Pinpoint the cell where the given text exists, returning its [X, Y] midpoint coordinate. 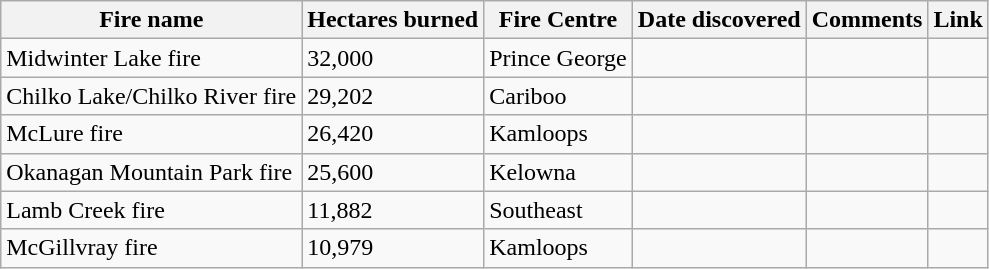
Chilko Lake/Chilko River fire [152, 96]
Kelowna [558, 172]
Comments [867, 20]
Okanagan Mountain Park fire [152, 172]
32,000 [393, 58]
Southeast [558, 210]
10,979 [393, 248]
Fire Centre [558, 20]
Date discovered [719, 20]
Midwinter Lake fire [152, 58]
Cariboo [558, 96]
25,600 [393, 172]
Lamb Creek fire [152, 210]
Fire name [152, 20]
26,420 [393, 134]
Hectares burned [393, 20]
McLure fire [152, 134]
Prince George [558, 58]
11,882 [393, 210]
Link [958, 20]
29,202 [393, 96]
McGillvray fire [152, 248]
